Locate the cell with the specified text and output its [X, Y] center coordinate. 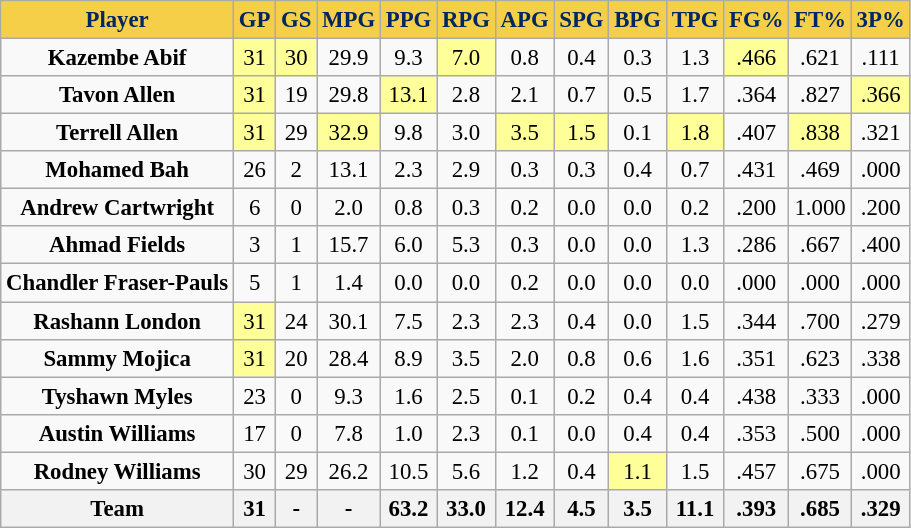
.623 [820, 358]
5 [254, 283]
.685 [820, 509]
MPG [349, 20]
2.1 [524, 95]
2 [296, 170]
15.7 [349, 245]
11.1 [694, 509]
GP [254, 20]
3.0 [466, 133]
.338 [880, 358]
Rodney Williams [118, 471]
Tavon Allen [118, 95]
PPG [408, 20]
.621 [820, 58]
FT% [820, 20]
0.5 [638, 95]
7.5 [408, 321]
1.0 [408, 433]
.675 [820, 471]
.827 [820, 95]
2.8 [466, 95]
TPG [694, 20]
.353 [756, 433]
2.9 [466, 170]
FG% [756, 20]
12.4 [524, 509]
.393 [756, 509]
2.5 [466, 396]
.111 [880, 58]
5.3 [466, 245]
0.6 [638, 358]
28.4 [349, 358]
.286 [756, 245]
6.0 [408, 245]
6 [254, 208]
29.8 [349, 95]
.457 [756, 471]
.431 [756, 170]
Austin Williams [118, 433]
Player [118, 20]
Ahmad Fields [118, 245]
5.6 [466, 471]
Sammy Mojica [118, 358]
Andrew Cartwright [118, 208]
19 [296, 95]
.279 [880, 321]
Tyshawn Myles [118, 396]
.351 [756, 358]
26.2 [349, 471]
RPG [466, 20]
1.4 [349, 283]
.466 [756, 58]
Rashann London [118, 321]
.400 [880, 245]
20 [296, 358]
1.8 [694, 133]
10.5 [408, 471]
.407 [756, 133]
17 [254, 433]
26 [254, 170]
32.9 [349, 133]
1.1 [638, 471]
.838 [820, 133]
Kazembe Abif [118, 58]
.329 [880, 509]
.333 [820, 396]
3 [254, 245]
Team [118, 509]
29.9 [349, 58]
.364 [756, 95]
Chandler Fraser-Pauls [118, 283]
1.7 [694, 95]
.700 [820, 321]
Mohamed Bah [118, 170]
.500 [820, 433]
1.000 [820, 208]
.438 [756, 396]
.321 [880, 133]
.344 [756, 321]
23 [254, 396]
Terrell Allen [118, 133]
4.5 [582, 509]
.469 [820, 170]
63.2 [408, 509]
3P% [880, 20]
30.1 [349, 321]
7.0 [466, 58]
.667 [820, 245]
33.0 [466, 509]
9.8 [408, 133]
BPG [638, 20]
SPG [582, 20]
24 [296, 321]
APG [524, 20]
GS [296, 20]
1.2 [524, 471]
8.9 [408, 358]
7.8 [349, 433]
.366 [880, 95]
